Locate the cell with the specified text and output its [x, y] center coordinate. 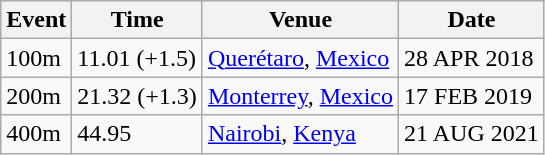
Date [472, 20]
400m [36, 134]
21 AUG 2021 [472, 134]
Time [138, 20]
100m [36, 58]
28 APR 2018 [472, 58]
Monterrey, Mexico [300, 96]
Querétaro, Mexico [300, 58]
200m [36, 96]
Venue [300, 20]
17 FEB 2019 [472, 96]
Event [36, 20]
44.95 [138, 134]
11.01 (+1.5) [138, 58]
Nairobi, Kenya [300, 134]
21.32 (+1.3) [138, 96]
